Capture the cell that displays the provided text and extract its [X, Y] central coordinate. 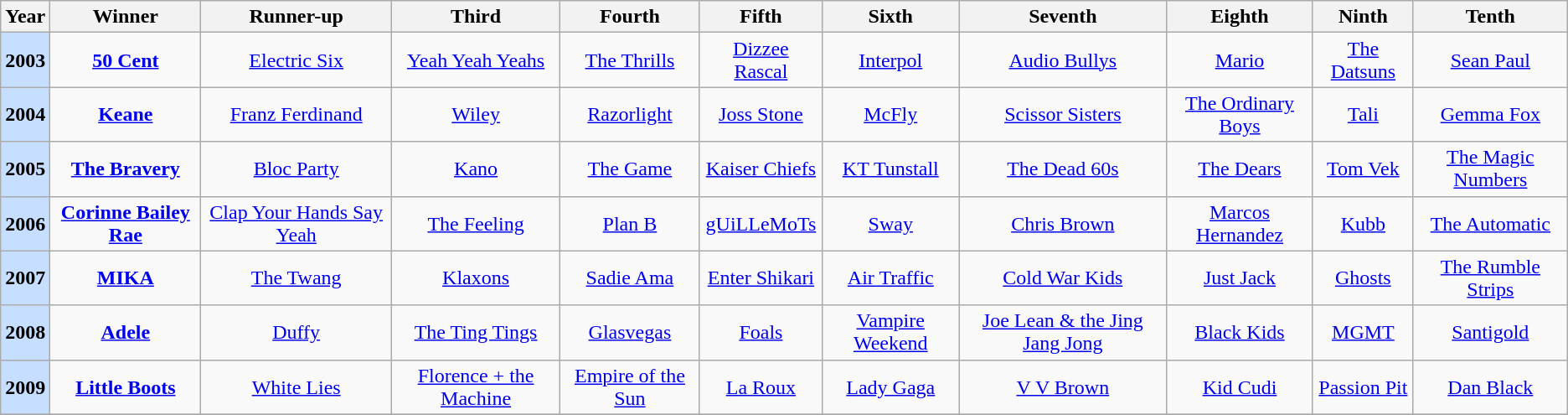
Audio Bullys [1063, 60]
The Feeling [476, 223]
Sean Paul [1490, 60]
Chris Brown [1063, 223]
Dizzee Rascal [761, 60]
2008 [25, 332]
Year [25, 17]
Seventh [1063, 17]
White Lies [297, 387]
Kano [476, 169]
Empire of the Sun [630, 387]
MGMT [1363, 332]
Winner [126, 17]
Sixth [891, 17]
Ninth [1363, 17]
Sway [891, 223]
Mario [1240, 60]
The Dead 60s [1063, 169]
Kaiser Chiefs [761, 169]
Cold War Kids [1063, 278]
Bloc Party [297, 169]
Razorlight [630, 114]
Glasvegas [630, 332]
Just Jack [1240, 278]
KT Tunstall [891, 169]
The Twang [297, 278]
The Game [630, 169]
Florence + the Machine [476, 387]
The Ordinary Boys [1240, 114]
2009 [25, 387]
Sadie Ama [630, 278]
Fifth [761, 17]
Clap Your Hands Say Yeah [297, 223]
Joe Lean & the Jing Jang Jong [1063, 332]
V V Brown [1063, 387]
Lady Gaga [891, 387]
Tali [1363, 114]
Passion Pit [1363, 387]
Joss Stone [761, 114]
Ghosts [1363, 278]
The Bravery [126, 169]
Marcos Hernandez [1240, 223]
Vampire Weekend [891, 332]
Foals [761, 332]
Santigold [1490, 332]
Fourth [630, 17]
The Dears [1240, 169]
2005 [25, 169]
Kubb [1363, 223]
Adele [126, 332]
The Thrills [630, 60]
2007 [25, 278]
Yeah Yeah Yeahs [476, 60]
Corinne Bailey Rae [126, 223]
2004 [25, 114]
Scissor Sisters [1063, 114]
The Magic Numbers [1490, 169]
Dan Black [1490, 387]
Air Traffic [891, 278]
The Automatic [1490, 223]
Kid Cudi [1240, 387]
MIKA [126, 278]
Plan B [630, 223]
Black Kids [1240, 332]
Eighth [1240, 17]
The Datsuns [1363, 60]
Duffy [297, 332]
2006 [25, 223]
Little Boots [126, 387]
La Roux [761, 387]
Wiley [476, 114]
Third [476, 17]
Tom Vek [1363, 169]
50 Cent [126, 60]
2003 [25, 60]
The Ting Tings [476, 332]
Gemma Fox [1490, 114]
Enter Shikari [761, 278]
Keane [126, 114]
Runner-up [297, 17]
Franz Ferdinand [297, 114]
McFly [891, 114]
The Rumble Strips [1490, 278]
Electric Six [297, 60]
gUiLLeMoTs [761, 223]
Klaxons [476, 278]
Tenth [1490, 17]
Interpol [891, 60]
